Search for the cell housing the specified text and yield its [x, y] center coordinate. 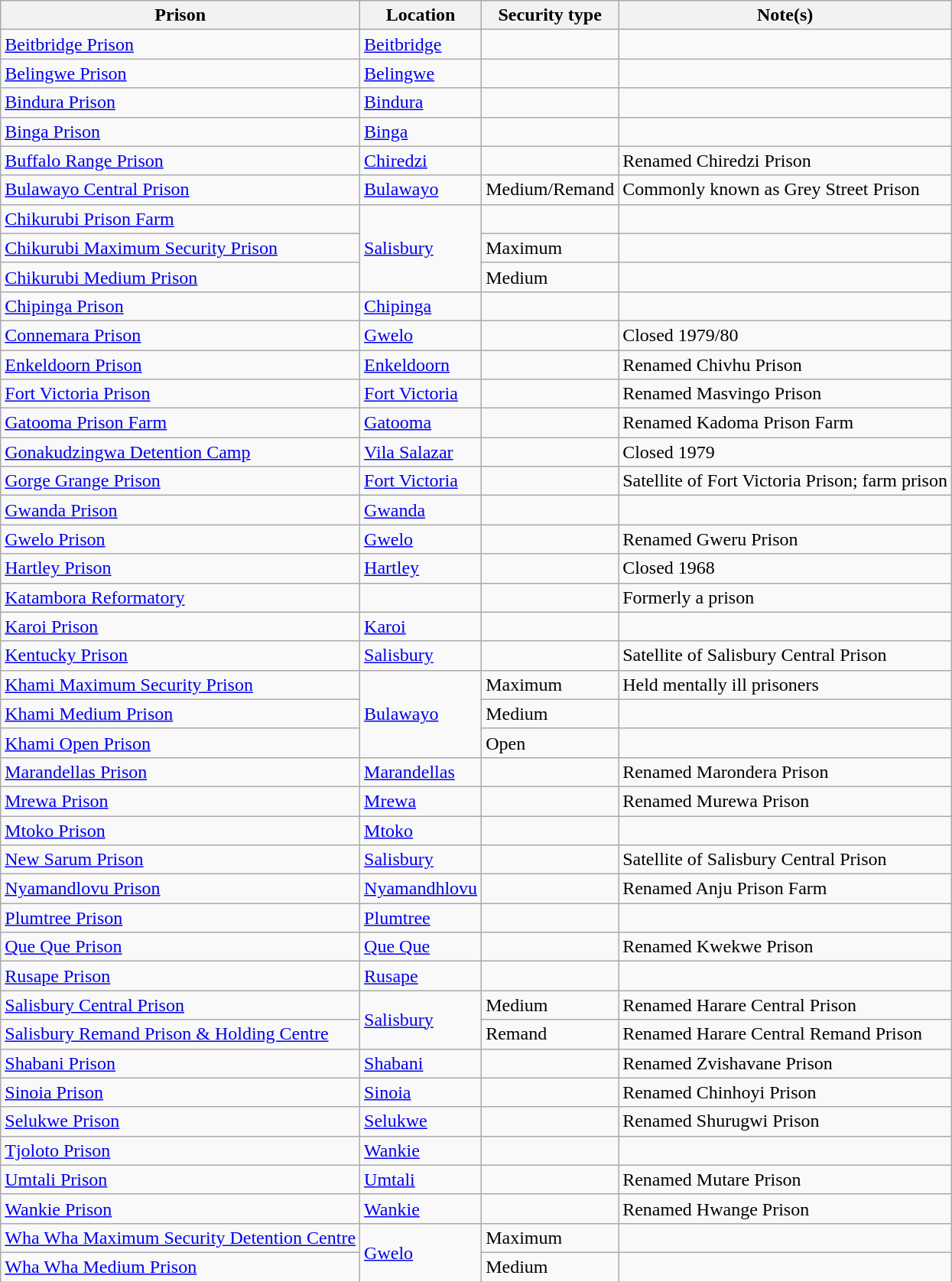
Bulawayo Central Prison [180, 190]
Mrewa Prison [180, 801]
Chikurubi Medium Prison [180, 277]
Medium/Remand [551, 190]
Katambora Reformatory [180, 597]
Selukwe Prison [180, 1121]
Nyamandlovu Prison [180, 889]
Nyamandhlovu [421, 889]
Renamed Chinhoyi Prison [785, 1092]
Renamed Anju Prison Farm [785, 889]
Belingwe [421, 73]
Salisbury Remand Prison & Holding Centre [180, 1034]
Wha Wha Medium Prison [180, 1267]
Buffalo Range Prison [180, 161]
Gonakudzingwa Detention Camp [180, 452]
Renamed Gweru Prison [785, 539]
Mtoko [421, 830]
Kentucky Prison [180, 656]
Enkeldoorn [421, 365]
Bindura Prison [180, 102]
Chipinga Prison [180, 306]
Chiredzi [421, 161]
Shabani [421, 1063]
Renamed Murewa Prison [785, 801]
Mtoko Prison [180, 830]
Khami Maximum Security Prison [180, 685]
Renamed Mutare Prison [785, 1180]
Remand [551, 1034]
Note(s) [785, 15]
Sinoia [421, 1092]
Held mentally ill prisoners [785, 685]
New Sarum Prison [180, 860]
Renamed Zvishavane Prison [785, 1063]
Salisbury Central Prison [180, 1005]
Renamed Harare Central Prison [785, 1005]
Prison [180, 15]
Umtali Prison [180, 1180]
Gatooma Prison Farm [180, 423]
Gwanda Prison [180, 510]
Gatooma [421, 423]
Renamed Shurugwi Prison [785, 1121]
Que Que [421, 947]
Renamed Kadoma Prison Farm [785, 423]
Rusape Prison [180, 976]
Security type [551, 15]
Binga Prison [180, 132]
Renamed Masvingo Prison [785, 394]
Wha Wha Maximum Security Detention Centre [180, 1238]
Marandellas [421, 772]
Renamed Hwange Prison [785, 1209]
Umtali [421, 1180]
Selukwe [421, 1121]
Bindura [421, 102]
Gwelo Prison [180, 539]
Renamed Kwekwe Prison [785, 947]
Chikurubi Maximum Security Prison [180, 248]
Formerly a prison [785, 597]
Rusape [421, 976]
Binga [421, 132]
Beitbridge Prison [180, 44]
Hartley [421, 568]
Karoi [421, 626]
Tjoloto Prison [180, 1150]
Shabani Prison [180, 1063]
Commonly known as Grey Street Prison [785, 190]
Gorge Grange Prison [180, 481]
Fort Victoria Prison [180, 394]
Karoi Prison [180, 626]
Gwanda [421, 510]
Khami Medium Prison [180, 714]
Closed 1968 [785, 568]
Renamed Chivhu Prison [785, 365]
Satellite of Fort Victoria Prison; farm prison [785, 481]
Renamed Harare Central Remand Prison [785, 1034]
Closed 1979/80 [785, 335]
Connemara Prison [180, 335]
Hartley Prison [180, 568]
Plumtree Prison [180, 918]
Enkeldoorn Prison [180, 365]
Plumtree [421, 918]
Wankie Prison [180, 1209]
Belingwe Prison [180, 73]
Sinoia Prison [180, 1092]
Marandellas Prison [180, 772]
Vila Salazar [421, 452]
Closed 1979 [785, 452]
Que Que Prison [180, 947]
Beitbridge [421, 44]
Open [551, 743]
Mrewa [421, 801]
Chipinga [421, 306]
Renamed Marondera Prison [785, 772]
Khami Open Prison [180, 743]
Location [421, 15]
Chikurubi Prison Farm [180, 219]
Renamed Chiredzi Prison [785, 161]
